Return the [X, Y] coordinate for the center point of the cell that contains the specified text.  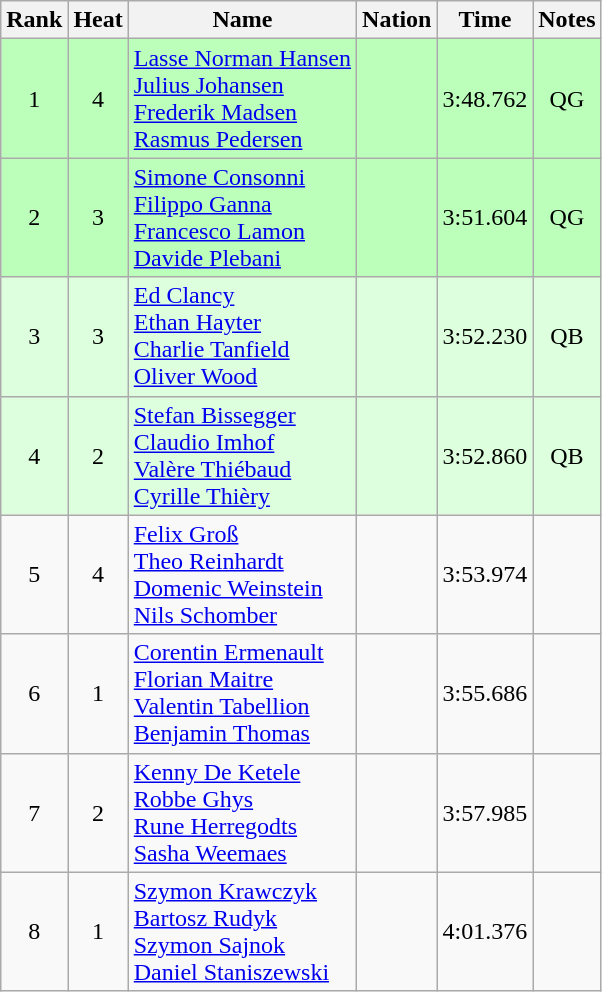
Stefan BisseggerClaudio ImhofValère ThiébaudCyrille Thièry [242, 456]
Notes [567, 20]
Simone ConsonniFilippo GannaFrancesco LamonDavide Plebani [242, 218]
Name [242, 20]
7 [34, 812]
Kenny De KeteleRobbe GhysRune HerregodtsSasha Weemaes [242, 812]
Rank [34, 20]
3:57.985 [485, 812]
3:53.974 [485, 574]
Szymon KrawczykBartosz RudykSzymon SajnokDaniel Staniszewski [242, 932]
3:48.762 [485, 98]
Corentin ErmenaultFlorian MaitreValentin TabellionBenjamin Thomas [242, 694]
6 [34, 694]
Nation [397, 20]
3:52.230 [485, 336]
Felix GroßTheo ReinhardtDomenic WeinsteinNils Schomber [242, 574]
3:51.604 [485, 218]
Heat [98, 20]
3:52.860 [485, 456]
3:55.686 [485, 694]
Time [485, 20]
Lasse Norman HansenJulius JohansenFrederik MadsenRasmus Pedersen [242, 98]
8 [34, 932]
Ed ClancyEthan HayterCharlie TanfieldOliver Wood [242, 336]
5 [34, 574]
4:01.376 [485, 932]
